Pinpoint the cell where the given text exists, returning its [x, y] midpoint coordinate. 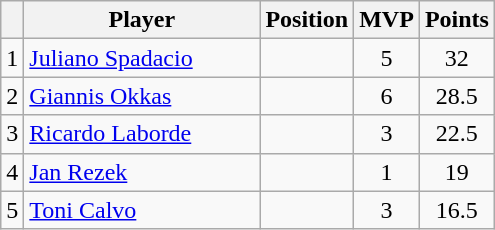
Position [307, 20]
Juliano Spadacio [142, 58]
Toni Calvo [142, 210]
MVP [387, 20]
Ricardo Laborde [142, 134]
32 [456, 58]
Giannis Okkas [142, 96]
2 [12, 96]
Player [142, 20]
6 [387, 96]
Points [456, 20]
22.5 [456, 134]
4 [12, 172]
16.5 [456, 210]
Jan Rezek [142, 172]
28.5 [456, 96]
19 [456, 172]
